Output the (X, Y) coordinate of the center of the cell containing the given text.  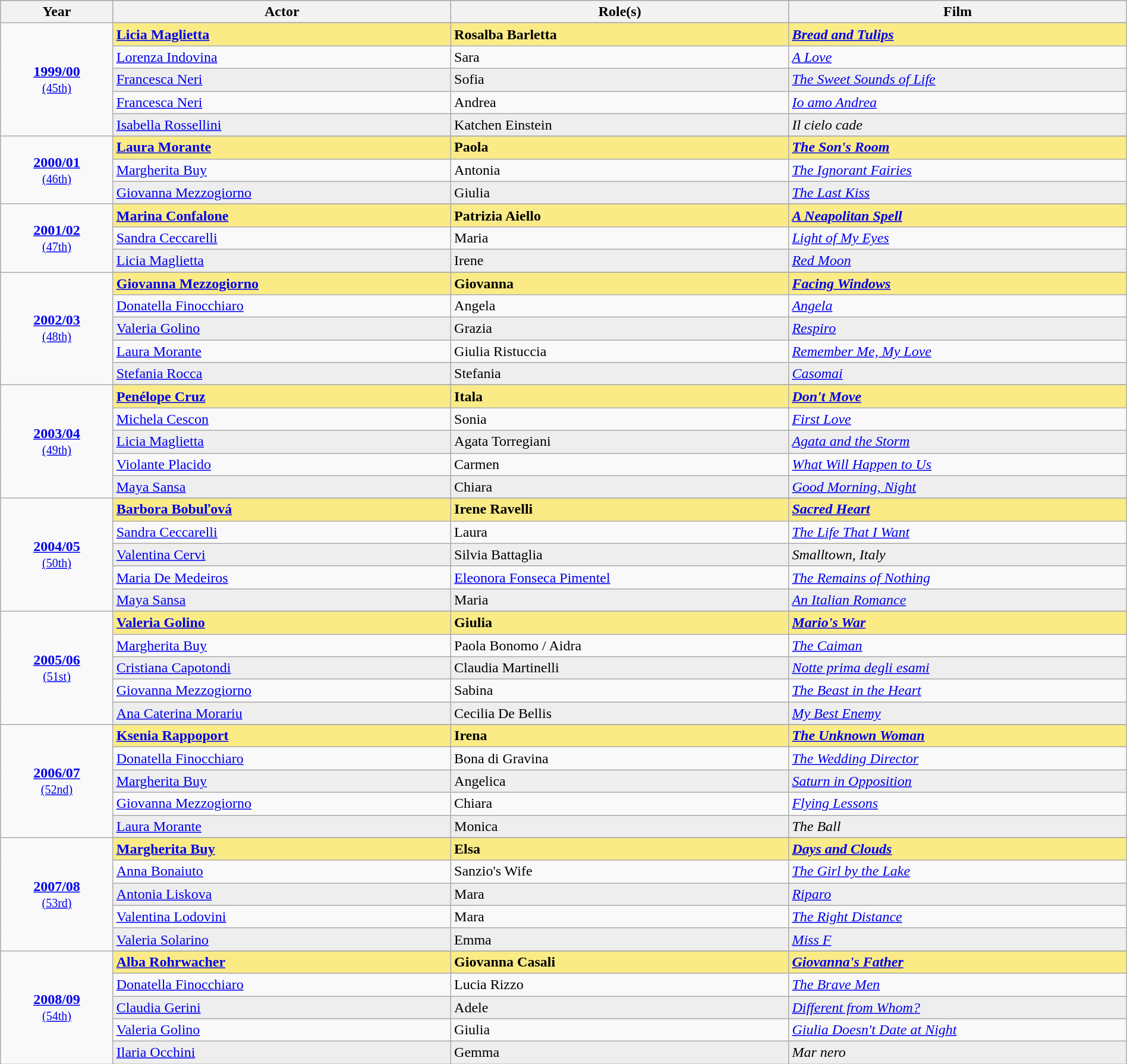
Penélope Cruz (282, 396)
Film (958, 12)
Sofia (620, 80)
Grazia (620, 329)
Il cielo cade (958, 125)
Itala (620, 396)
Io amo Andrea (958, 102)
The Brave Men (958, 984)
2005/06(51st) (57, 668)
1999/00(45th) (57, 80)
The Beast in the Heart (958, 691)
Respiro (958, 329)
Miss F (958, 939)
Ksenia Rappoport (282, 736)
Good Morning, Night (958, 487)
Actor (282, 12)
Sanzio's Wife (620, 871)
Barbora Bobuľová (282, 509)
Emma (620, 939)
Role(s) (620, 12)
Mario's War (958, 622)
Giovanna Casali (620, 962)
Ilaria Occhini (282, 1053)
Giulia Ristuccia (620, 351)
Stefania (620, 374)
Sara (620, 57)
Flying Lessons (958, 804)
Elsa (620, 849)
Saturn in Opposition (958, 781)
Claudia Martinelli (620, 668)
Claudia Gerini (282, 1008)
Valentina Lodovini (282, 917)
2004/05(50th) (57, 555)
2001/02(47th) (57, 238)
Mar nero (958, 1053)
What Will Happen to Us (958, 464)
The Right Distance (958, 917)
Bread and Tulips (958, 34)
Sabina (620, 691)
Casomai (958, 374)
Irene (620, 260)
Anna Bonaiuto (282, 871)
Notte prima degli esami (958, 668)
Giovanna's Father (958, 962)
The Remains of Nothing (958, 577)
2006/07(52nd) (57, 781)
Laura (620, 532)
Lucia Rizzo (620, 984)
Andrea (620, 102)
Facing Windows (958, 284)
2003/04(49th) (57, 442)
Cristiana Capotondi (282, 668)
Giulia Doesn't Date at Night (958, 1030)
Antonia Liskova (282, 894)
Remember Me, My Love (958, 351)
My Best Enemy (958, 713)
The Son's Room (958, 147)
The Wedding Director (958, 758)
Paola Bonomo / Aidra (620, 645)
Angelica (620, 781)
Days and Clouds (958, 849)
Riparo (958, 894)
Adele (620, 1008)
Carmen (620, 464)
Gemma (620, 1053)
Irene Ravelli (620, 509)
Stefania Rocca (282, 374)
Sonia (620, 419)
Antonia (620, 170)
Katchen Einstein (620, 125)
Valeria Solarino (282, 939)
Silvia Battaglia (620, 555)
Irena (620, 736)
Paola (620, 147)
Patrizia Aiello (620, 215)
The Life That I Want (958, 532)
Ana Caterina Morariu (282, 713)
A Neapolitan Spell (958, 215)
The Ignorant Fairies (958, 170)
The Last Kiss (958, 193)
Rosalba Barletta (620, 34)
Alba Rohrwacher (282, 962)
Michela Cescon (282, 419)
2007/08(53rd) (57, 894)
Isabella Rossellini (282, 125)
Marina Confalone (282, 215)
Agata Torregiani (620, 442)
Agata and the Storm (958, 442)
Violante Placido (282, 464)
An Italian Romance (958, 600)
Year (57, 12)
First Love (958, 419)
Valentina Cervi (282, 555)
Lorenza Indovina (282, 57)
Monica (620, 826)
Don't Move (958, 396)
Cecilia De Bellis (620, 713)
Bona di Gravina (620, 758)
The Caiman (958, 645)
The Ball (958, 826)
The Sweet Sounds of Life (958, 80)
A Love (958, 57)
Eleonora Fonseca Pimentel (620, 577)
The Girl by the Lake (958, 871)
Smalltown, Italy (958, 555)
The Unknown Woman (958, 736)
Red Moon (958, 260)
Maria De Medeiros (282, 577)
2000/01(46th) (57, 170)
2002/03(48th) (57, 329)
2008/09(54th) (57, 1007)
Different from Whom? (958, 1008)
Sacred Heart (958, 509)
Light of My Eyes (958, 238)
Giovanna (620, 284)
